Provide the [x, y] coordinate of the cell's center where the given text is located.  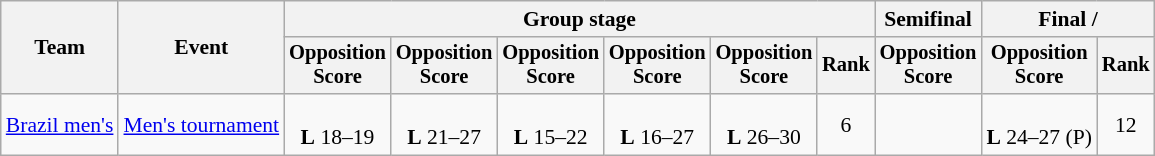
Event [201, 48]
Group stage [580, 19]
L 18–19 [338, 124]
Semifinal [928, 19]
L 24–27 (P) [1039, 124]
Men's tournament [201, 124]
Brazil men's [60, 124]
12 [1126, 124]
L 16–27 [658, 124]
L 15–22 [550, 124]
6 [846, 124]
L 21–27 [444, 124]
Final / [1068, 19]
Team [60, 48]
L 26–30 [764, 124]
